Determine the (X, Y) coordinate at the center of the cell enclosing the given text.  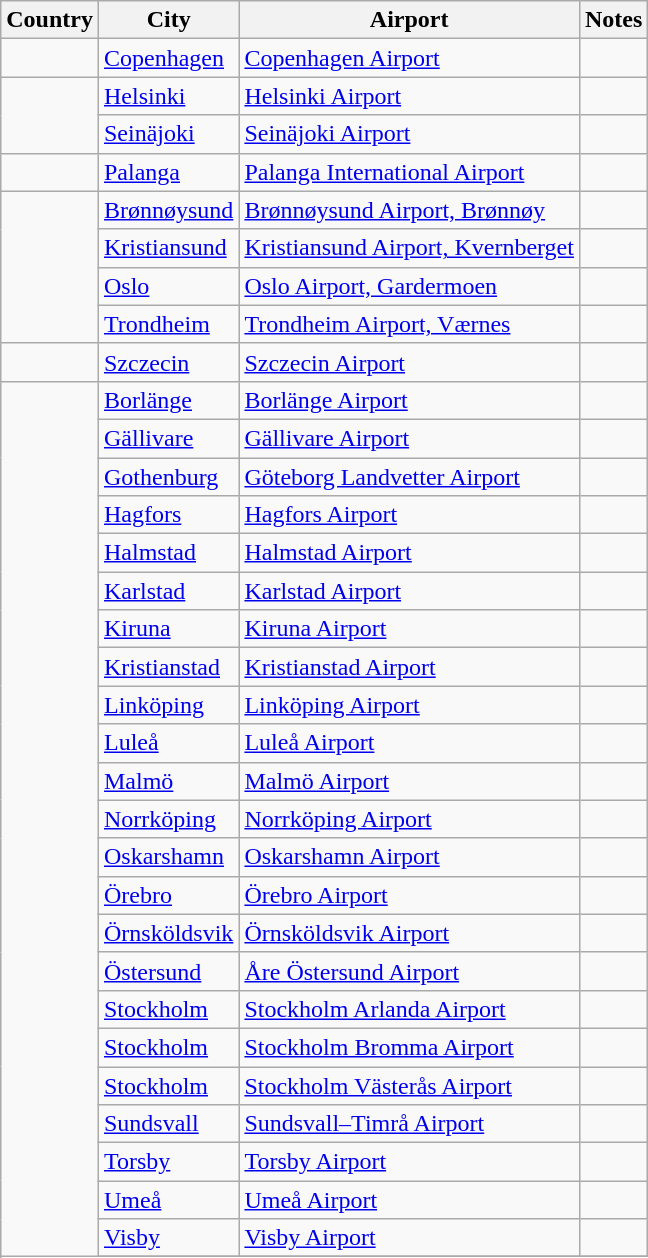
Torsby Airport (410, 1162)
Visby (168, 1238)
Palanga (168, 172)
Brønnøysund (168, 210)
Hagfors Airport (410, 515)
Gällivare (168, 438)
Copenhagen Airport (410, 58)
Sundsvall (168, 1124)
Country (50, 20)
Linköping Airport (410, 705)
Kiruna (168, 629)
Umeå Airport (410, 1200)
Airport (410, 20)
Malmö (168, 781)
City (168, 20)
Oskarshamn (168, 857)
Malmö Airport (410, 781)
Trondheim (168, 324)
Torsby (168, 1162)
Luleå Airport (410, 743)
Szczecin (168, 362)
Kiruna Airport (410, 629)
Kristiansund (168, 248)
Notes (613, 20)
Örnsköldsvik (168, 933)
Norrköping Airport (410, 819)
Gothenburg (168, 477)
Karlstad (168, 591)
Luleå (168, 743)
Seinäjoki Airport (410, 134)
Borlänge Airport (410, 400)
Kristianstad (168, 667)
Örebro Airport (410, 895)
Åre Östersund Airport (410, 971)
Stockholm Bromma Airport (410, 1047)
Oslo (168, 286)
Kristianstad Airport (410, 667)
Brønnøysund Airport, Brønnøy (410, 210)
Hagfors (168, 515)
Szczecin Airport (410, 362)
Oskarshamn Airport (410, 857)
Örnsköldsvik Airport (410, 933)
Copenhagen (168, 58)
Karlstad Airport (410, 591)
Norrköping (168, 819)
Stockholm Arlanda Airport (410, 1009)
Halmstad (168, 553)
Sundsvall–Timrå Airport (410, 1124)
Borlänge (168, 400)
Helsinki (168, 96)
Linköping (168, 705)
Visby Airport (410, 1238)
Trondheim Airport, Værnes (410, 324)
Gällivare Airport (410, 438)
Stockholm Västerås Airport (410, 1085)
Kristiansund Airport, Kvernberget (410, 248)
Helsinki Airport (410, 96)
Umeå (168, 1200)
Göteborg Landvetter Airport (410, 477)
Palanga International Airport (410, 172)
Östersund (168, 971)
Halmstad Airport (410, 553)
Örebro (168, 895)
Seinäjoki (168, 134)
Oslo Airport, Gardermoen (410, 286)
